Find where the given text appears and provide that cell's center as (X, Y) coordinate. 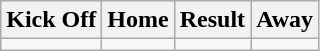
Kick Off (52, 20)
Home (138, 20)
Away (285, 20)
Result (212, 20)
